Return (x, y) of the center of cell containing provided text 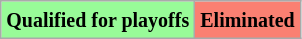
Eliminated (248, 20)
Qualified for playoffs (98, 20)
